Determine the [X, Y] coordinate at the center of the cell enclosing the given text.  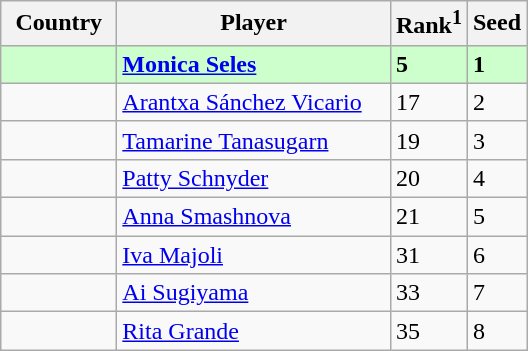
Rank1 [428, 24]
2 [496, 102]
19 [428, 140]
Ai Sugiyama [254, 293]
Iva Majoli [254, 255]
Monica Seles [254, 64]
Rita Grande [254, 331]
Patty Schnyder [254, 178]
6 [496, 255]
4 [496, 178]
31 [428, 255]
17 [428, 102]
1 [496, 64]
Country [59, 24]
21 [428, 217]
Player [254, 24]
33 [428, 293]
3 [496, 140]
20 [428, 178]
Tamarine Tanasugarn [254, 140]
Anna Smashnova [254, 217]
Seed [496, 24]
7 [496, 293]
Arantxa Sánchez Vicario [254, 102]
8 [496, 331]
35 [428, 331]
